Determine the [X, Y] coordinate at the center of the cell enclosing the given text.  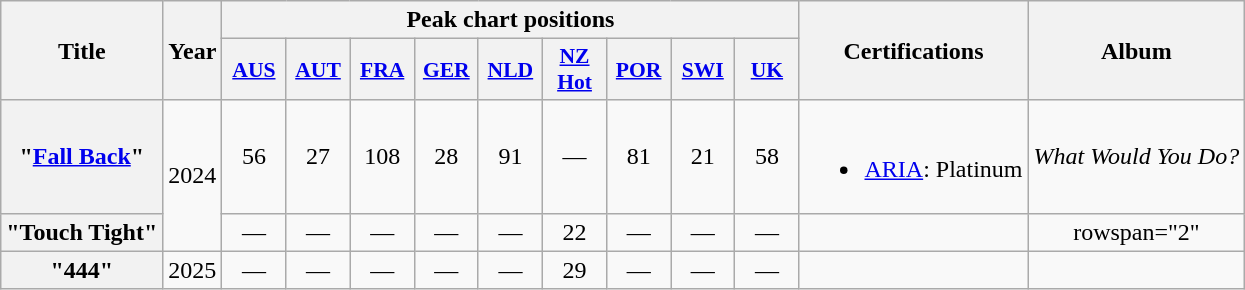
21 [703, 156]
81 [639, 156]
NLD [510, 70]
UK [767, 70]
GER [446, 70]
rowspan="2" [1136, 232]
AUS [254, 70]
2025 [192, 270]
FRA [382, 70]
27 [318, 156]
"Fall Back" [82, 156]
28 [446, 156]
2024 [192, 176]
22 [574, 232]
108 [382, 156]
SWI [703, 70]
Peak chart positions [510, 20]
56 [254, 156]
"444" [82, 270]
Certifications [914, 50]
What Would You Do? [1136, 156]
POR [639, 70]
58 [767, 156]
AUT [318, 70]
NZHot [574, 70]
91 [510, 156]
29 [574, 270]
Album [1136, 50]
Year [192, 50]
ARIA: Platinum [914, 156]
"Touch Tight" [82, 232]
Title [82, 50]
